From the cell containing the given text, extract its center point as [X, Y] coordinate. 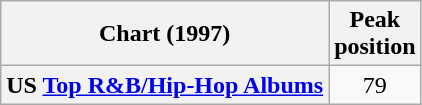
Chart (1997) [165, 34]
US Top R&B/Hip-Hop Albums [165, 85]
79 [375, 85]
Peakposition [375, 34]
